Scan for the cell matching the given text and deliver its (X, Y) coordinate at center. 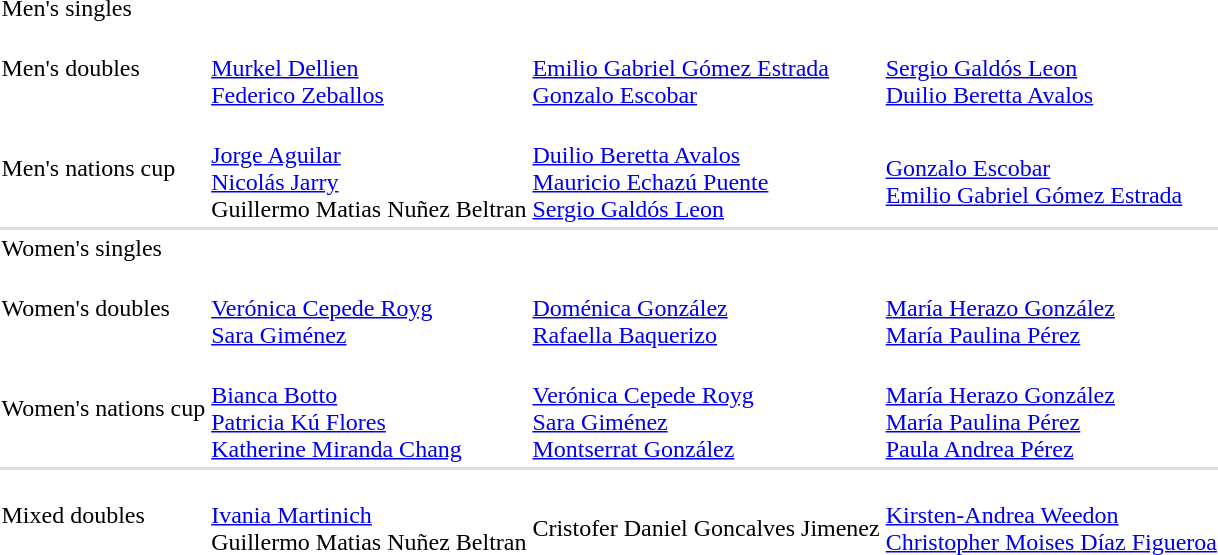
Bianca BottoPatricia Kú FloresKatherine Miranda Chang (369, 408)
Murkel DellienFederico Zeballos (369, 68)
Men's doubles (104, 68)
María Herazo GonzálezMaría Paulina PérezPaula Andrea Pérez (1051, 408)
Jorge AguilarNicolás JarryGuillermo Matias Nuñez Beltran (369, 168)
Doménica GonzálezRafaella Baquerizo (706, 308)
Gonzalo EscobarEmilio Gabriel Gómez Estrada (1051, 168)
Women's nations cup (104, 408)
María Herazo GonzálezMaría Paulina Pérez (1051, 308)
Verónica Cepede RoygSara Giménez (369, 308)
Emilio Gabriel Gómez EstradaGonzalo Escobar (706, 68)
Women's doubles (104, 308)
Verónica Cepede RoygSara GiménezMontserrat González (706, 408)
Sergio Galdós LeonDuilio Beretta Avalos (1051, 68)
Men's nations cup (104, 168)
Duilio Beretta AvalosMauricio Echazú PuenteSergio Galdós Leon (706, 168)
Women's singles (104, 248)
